Capture the cell that displays the provided text and extract its [x, y] central coordinate. 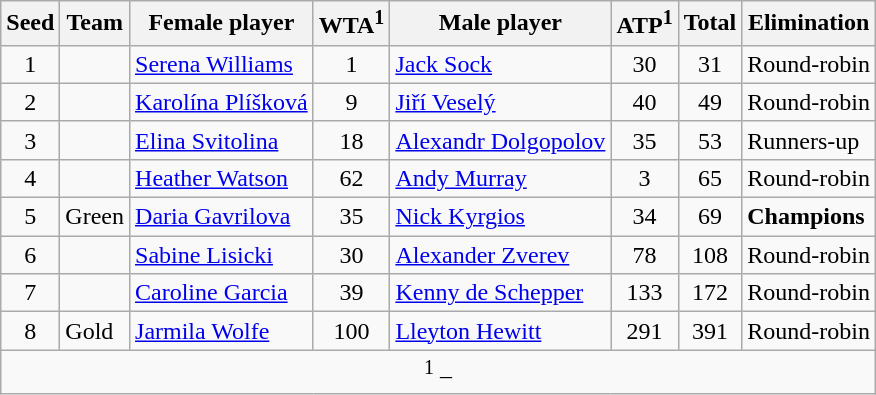
Karolína Plíšková [222, 102]
1 – [438, 372]
Jiří Veselý [500, 102]
34 [644, 217]
391 [710, 331]
Green [95, 217]
WTA1 [352, 24]
100 [352, 331]
Sabine Lisicki [222, 255]
291 [644, 331]
5 [30, 217]
Champions [809, 217]
Caroline Garcia [222, 293]
Runners-up [809, 140]
Elina Svitolina [222, 140]
Jarmila Wolfe [222, 331]
2 [30, 102]
Serena Williams [222, 64]
39 [352, 293]
6 [30, 255]
Heather Watson [222, 178]
Jack Sock [500, 64]
Male player [500, 24]
Female player [222, 24]
18 [352, 140]
133 [644, 293]
Nick Kyrgios [500, 217]
Team [95, 24]
Seed [30, 24]
Total [710, 24]
Gold [95, 331]
Elimination [809, 24]
Alexandr Dolgopolov [500, 140]
4 [30, 178]
Daria Gavrilova [222, 217]
ATP1 [644, 24]
65 [710, 178]
62 [352, 178]
7 [30, 293]
8 [30, 331]
53 [710, 140]
40 [644, 102]
9 [352, 102]
Kenny de Schepper [500, 293]
31 [710, 64]
Andy Murray [500, 178]
78 [644, 255]
172 [710, 293]
Alexander Zverev [500, 255]
49 [710, 102]
Lleyton Hewitt [500, 331]
69 [710, 217]
108 [710, 255]
